Locate the cell with the specified text and output its [x, y] center coordinate. 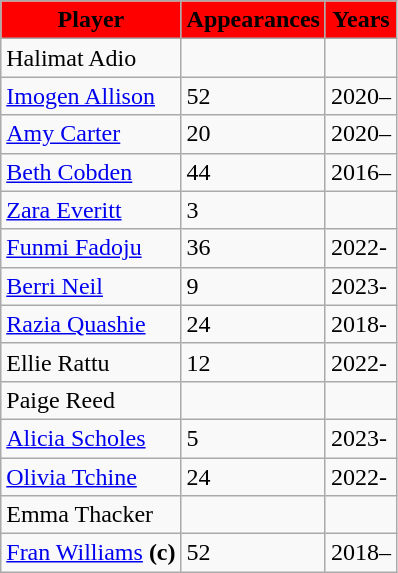
Amy Carter [91, 134]
Berri Neil [91, 286]
Player [91, 20]
Fran Williams (c) [91, 553]
Imogen Allison [91, 96]
Years [360, 20]
5 [253, 438]
Halimat Adio [91, 58]
Funmi Fadoju [91, 248]
44 [253, 172]
Zara Everitt [91, 210]
Paige Reed [91, 400]
12 [253, 362]
Razia Quashie [91, 324]
Olivia Tchine [91, 477]
Appearances [253, 20]
2018- [360, 324]
20 [253, 134]
36 [253, 248]
Emma Thacker [91, 515]
3 [253, 210]
Ellie Rattu [91, 362]
9 [253, 286]
Alicia Scholes [91, 438]
2018– [360, 553]
Beth Cobden [91, 172]
2016– [360, 172]
